Scan for the cell matching the given text and deliver its (x, y) coordinate at center. 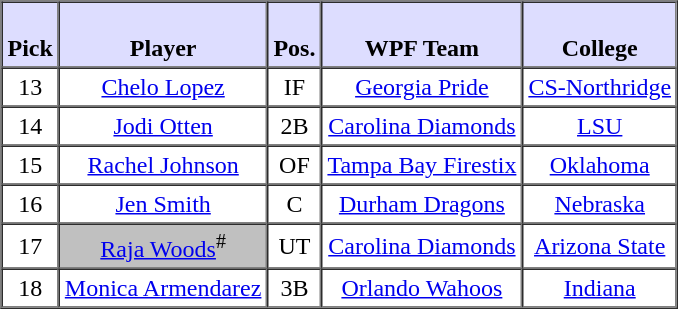
16 (30, 204)
18 (30, 288)
15 (30, 166)
Rachel Johnson (164, 166)
CS-Northridge (600, 88)
IF (294, 88)
LSU (600, 126)
Pick (30, 35)
Arizona State (600, 246)
Durham Dragons (422, 204)
OF (294, 166)
Raja Woods# (164, 246)
Jen Smith (164, 204)
Indiana (600, 288)
Nebraska (600, 204)
3B (294, 288)
Tampa Bay Firestix (422, 166)
13 (30, 88)
WPF Team (422, 35)
Player (164, 35)
UT (294, 246)
Chelo Lopez (164, 88)
Jodi Otten (164, 126)
C (294, 204)
College (600, 35)
Georgia Pride (422, 88)
Oklahoma (600, 166)
Pos. (294, 35)
Monica Armendarez (164, 288)
14 (30, 126)
2B (294, 126)
17 (30, 246)
Orlando Wahoos (422, 288)
